Output the [X, Y] coordinate of the center of the cell containing the given text.  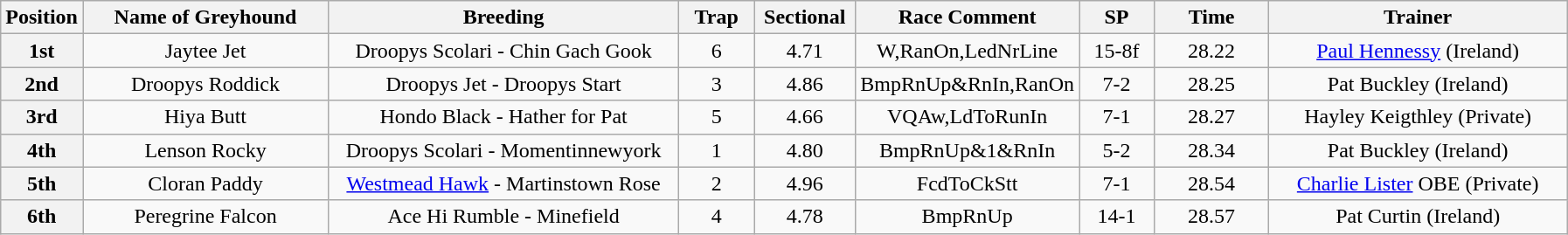
Name of Greyhound [205, 17]
4.86 [805, 84]
14-1 [1116, 217]
Pat Curtin (Ireland) [1418, 217]
Trap [717, 17]
BmpRnUp&1&RnIn [968, 150]
5-2 [1116, 150]
Paul Hennessy (Ireland) [1418, 51]
W,RanOn,LedNrLine [968, 51]
3rd [42, 117]
4th [42, 150]
28.25 [1211, 84]
Droopys Roddick [205, 84]
2 [717, 183]
5 [717, 117]
BmpRnUp [968, 217]
Westmead Hawk - Martinstown Rose [503, 183]
28.34 [1211, 150]
4.80 [805, 150]
2nd [42, 84]
Hayley Keigthley (Private) [1418, 117]
6 [717, 51]
15-8f [1116, 51]
Position [42, 17]
7-2 [1116, 84]
VQAw,LdToRunIn [968, 117]
Jaytee Jet [205, 51]
Cloran Paddy [205, 183]
Hiya Butt [205, 117]
Lenson Rocky [205, 150]
Breeding [503, 17]
4.78 [805, 217]
Sectional [805, 17]
4.71 [805, 51]
3 [717, 84]
Droopys Scolari - Chin Gach Gook [503, 51]
28.54 [1211, 183]
4.96 [805, 183]
Droopys Jet - Droopys Start [503, 84]
1 [717, 150]
BmpRnUp&RnIn,RanOn [968, 84]
Peregrine Falcon [205, 217]
Droopys Scolari - Momentinnewyork [503, 150]
6th [42, 217]
28.27 [1211, 117]
SP [1116, 17]
FcdToCkStt [968, 183]
28.57 [1211, 217]
Trainer [1418, 17]
Charlie Lister OBE (Private) [1418, 183]
4.66 [805, 117]
28.22 [1211, 51]
Time [1211, 17]
Race Comment [968, 17]
Hondo Black - Hather for Pat [503, 117]
Ace Hi Rumble - Minefield [503, 217]
5th [42, 183]
4 [717, 217]
1st [42, 51]
